Scan for the cell matching the given text and deliver its (x, y) coordinate at center. 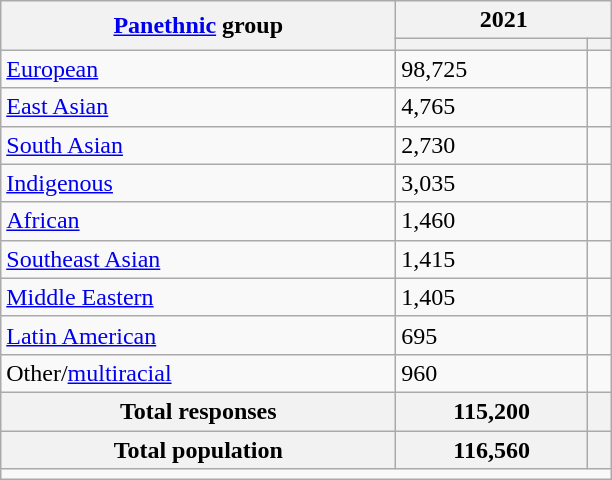
East Asian (198, 107)
1,460 (492, 221)
960 (492, 373)
1,415 (492, 259)
3,035 (492, 183)
African (198, 221)
115,200 (492, 411)
98,725 (492, 69)
Middle Eastern (198, 297)
116,560 (492, 449)
Total population (198, 449)
Total responses (198, 411)
Panethnic group (198, 26)
European (198, 69)
695 (492, 335)
South Asian (198, 145)
Southeast Asian (198, 259)
Indigenous (198, 183)
2,730 (492, 145)
4,765 (492, 107)
1,405 (492, 297)
Other/multiracial (198, 373)
Latin American (198, 335)
2021 (504, 20)
